Output the [x, y] coordinate of the center of the cell containing the given text.  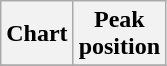
Peakposition [119, 34]
Chart [37, 34]
